Determine the (X, Y) coordinate at the center of the cell enclosing the given text.  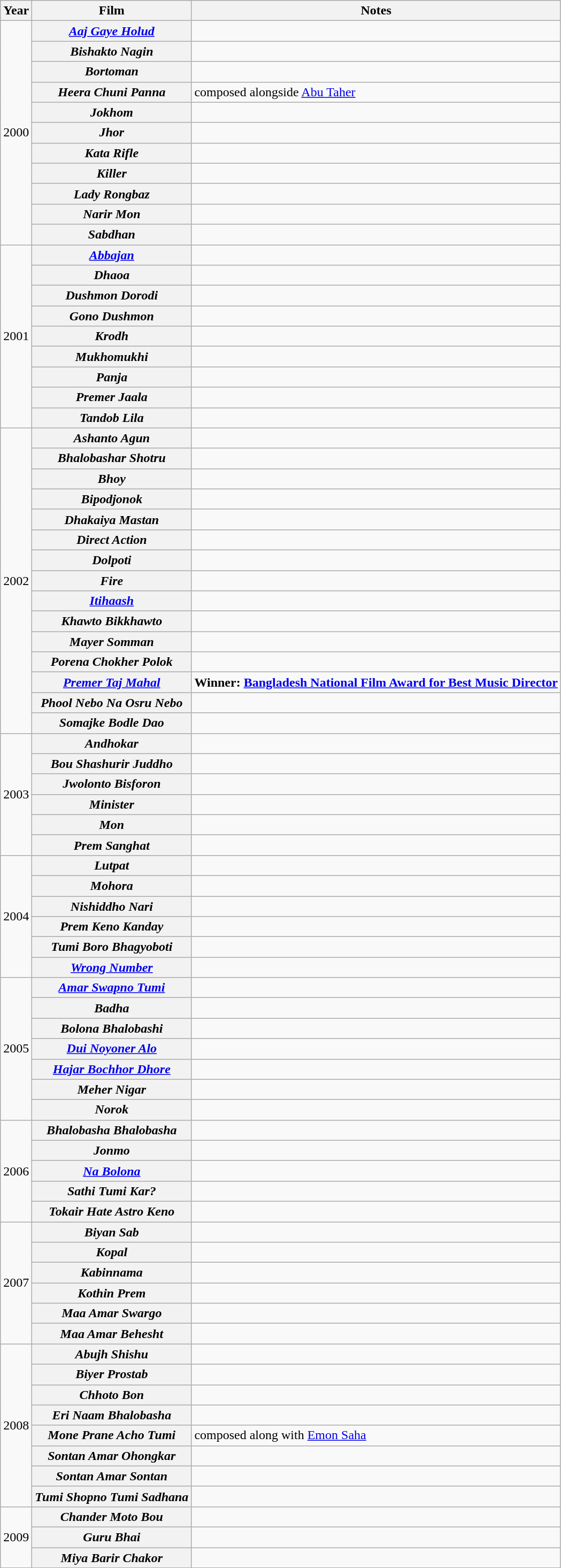
Abbajan (112, 255)
Notes (376, 11)
Winner: Bangladesh National Film Award for Best Music Director (376, 682)
Dui Noyoner Alo (112, 1049)
composed alongside Abu Taher (376, 92)
Sabdhan (112, 234)
Mohora (112, 886)
Guru Bhai (112, 1537)
Badha (112, 1008)
Jonmo (112, 1150)
Mone Prane Acho Tumi (112, 1435)
Bhalobasha Bhalobasha (112, 1130)
Killer (112, 173)
Somajke Bodle Dao (112, 723)
Heera Chuni Panna (112, 92)
Meher Nigar (112, 1089)
2009 (16, 1537)
Sontan Amar Ohongkar (112, 1456)
Nishiddho Nari (112, 906)
Ashanto Agun (112, 438)
Jhor (112, 133)
Abujh Shishu (112, 1354)
Jokhom (112, 112)
Bhoy (112, 479)
Dolpoti (112, 560)
Eri Naam Bhalobasha (112, 1415)
Tandob Lila (112, 418)
Jwolonto Bisforon (112, 784)
2008 (16, 1425)
Maa Amar Swargo (112, 1313)
Lady Rongbaz (112, 194)
2005 (16, 1049)
Tokair Hate Astro Keno (112, 1211)
Krodh (112, 336)
Narir Mon (112, 214)
Direct Action (112, 540)
Maa Amar Behesht (112, 1334)
2002 (16, 581)
Bipodjonok (112, 499)
2000 (16, 133)
Chander Moto Bou (112, 1517)
Norok (112, 1110)
Dhakaiya Mastan (112, 519)
2003 (16, 794)
Fire (112, 580)
Miya Barir Chakor (112, 1558)
Kabinnama (112, 1273)
Sathi Tumi Kar? (112, 1191)
Khawto Bikkhawto (112, 621)
Biyan Sab (112, 1232)
Lutpat (112, 865)
Premer Jaala (112, 397)
Tumi Shopno Tumi Sadhana (112, 1496)
Kata Rifle (112, 153)
Hajar Bochhor Dhore (112, 1069)
Mayer Somman (112, 642)
Mukhomukhi (112, 357)
Na Bolona (112, 1171)
Kopal (112, 1252)
Andhokar (112, 743)
Biyer Prostab (112, 1374)
Year (16, 11)
Bolona Bhalobashi (112, 1028)
Wrong Number (112, 967)
2007 (16, 1282)
Panja (112, 377)
Phool Nebo Na Osru Nebo (112, 703)
Amar Swapno Tumi (112, 988)
Dhaoa (112, 275)
2004 (16, 916)
Sontan Amar Sontan (112, 1476)
Mon (112, 825)
Chhoto Bon (112, 1395)
Itihaash (112, 601)
Premer Taj Mahal (112, 682)
Bortoman (112, 72)
2006 (16, 1171)
Minister (112, 804)
Bhalobashar Shotru (112, 458)
composed along with Emon Saha (376, 1435)
Porena Chokher Polok (112, 662)
Aaj Gaye Holud (112, 31)
Tumi Boro Bhagyoboti (112, 947)
Dushmon Dorodi (112, 296)
2001 (16, 337)
Bishakto Nagin (112, 51)
Prem Sanghat (112, 845)
Film (112, 11)
Kothin Prem (112, 1293)
Prem Keno Kanday (112, 927)
Gono Dushmon (112, 316)
Bou Shashurir Juddho (112, 764)
